Return [X, Y] of the center of cell containing provided text 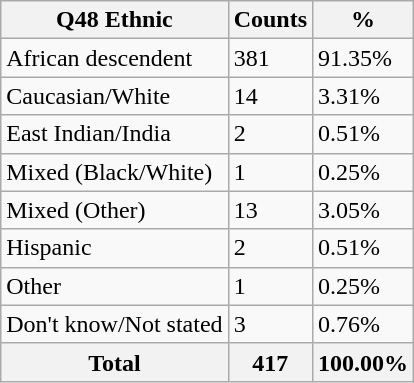
3 [270, 324]
Hispanic [114, 248]
91.35% [364, 58]
3.31% [364, 96]
Other [114, 286]
13 [270, 210]
Caucasian/White [114, 96]
381 [270, 58]
100.00% [364, 362]
Mixed (Black/White) [114, 172]
East Indian/India [114, 134]
0.76% [364, 324]
Total [114, 362]
% [364, 20]
3.05% [364, 210]
Mixed (Other) [114, 210]
417 [270, 362]
Q48 Ethnic [114, 20]
Don't know/Not stated [114, 324]
Counts [270, 20]
African descendent [114, 58]
14 [270, 96]
